Scan for the cell matching the given text and deliver its (x, y) coordinate at center. 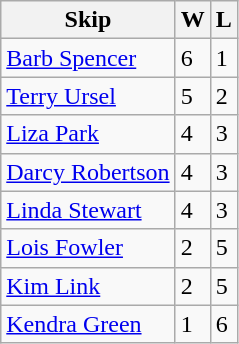
Kendra Green (88, 324)
Terry Ursel (88, 96)
W (192, 20)
Darcy Robertson (88, 172)
Lois Fowler (88, 248)
Liza Park (88, 134)
L (224, 20)
Kim Link (88, 286)
Linda Stewart (88, 210)
Skip (88, 20)
Barb Spencer (88, 58)
